Determine the [x, y] coordinate at the center of the cell enclosing the given text.  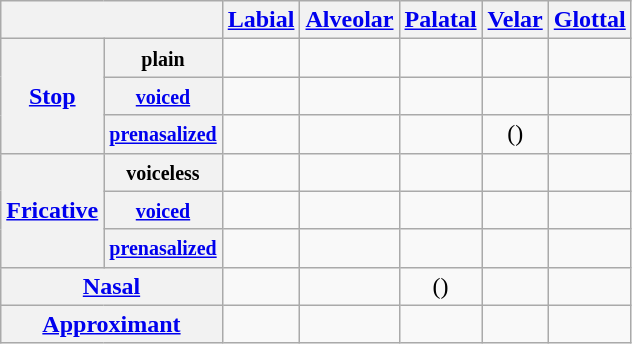
Nasal [112, 286]
Glottal [590, 20]
voiceless [163, 172]
Approximant [112, 324]
Alveolar [350, 20]
Labial [261, 20]
Palatal [440, 20]
Stop [52, 96]
Velar [515, 20]
plain [163, 58]
Fricative [52, 210]
